Identify which cell holds the provided text, then report its [X, Y] central coordinate. 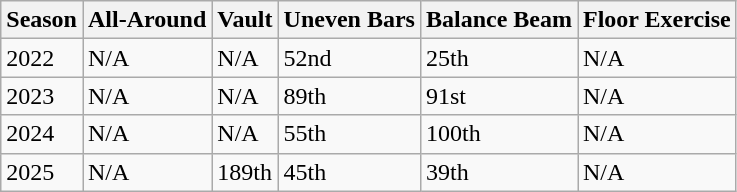
2024 [42, 134]
Season [42, 20]
25th [498, 58]
Balance Beam [498, 20]
2022 [42, 58]
Vault [245, 20]
All-Around [146, 20]
2023 [42, 96]
2025 [42, 172]
189th [245, 172]
Floor Exercise [658, 20]
45th [349, 172]
91st [498, 96]
55th [349, 134]
89th [349, 96]
39th [498, 172]
52nd [349, 58]
Uneven Bars [349, 20]
100th [498, 134]
